Output the [X, Y] coordinate of the center of the cell containing the given text.  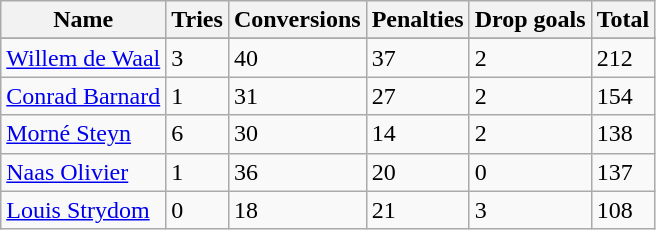
Penalties [418, 20]
212 [623, 58]
37 [418, 58]
Conrad Barnard [84, 96]
6 [198, 134]
Naas Olivier [84, 172]
Name [84, 20]
Drop goals [530, 20]
154 [623, 96]
138 [623, 134]
Willem de Waal [84, 58]
Morné Steyn [84, 134]
Conversions [297, 20]
31 [297, 96]
18 [297, 210]
20 [418, 172]
30 [297, 134]
21 [418, 210]
27 [418, 96]
Tries [198, 20]
36 [297, 172]
Total [623, 20]
108 [623, 210]
40 [297, 58]
14 [418, 134]
137 [623, 172]
Louis Strydom [84, 210]
